Find where the given text appears and provide that cell's center as (x, y) coordinate. 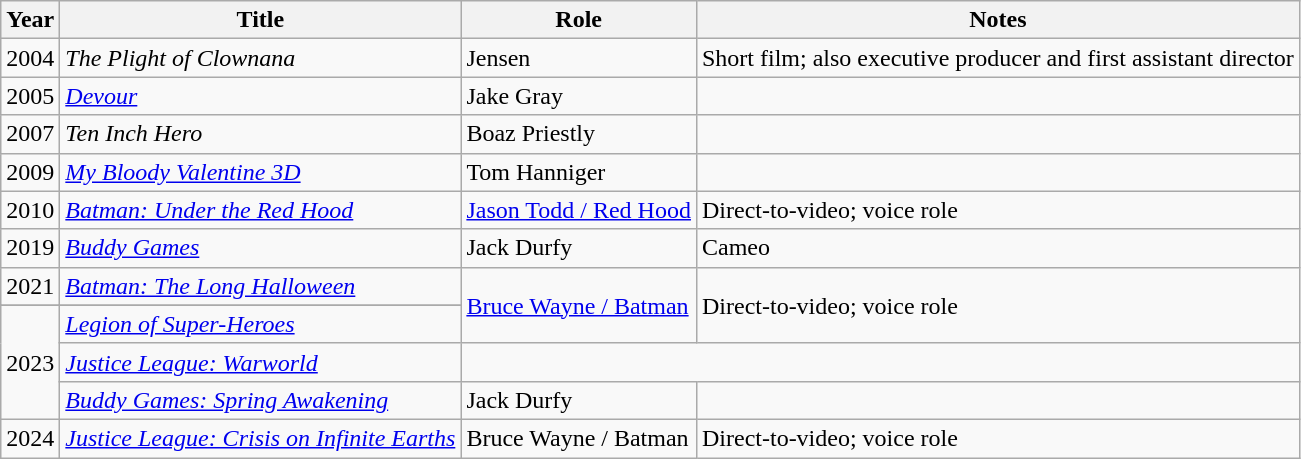
Role (579, 20)
2024 (30, 438)
Justice League: Crisis on Infinite Earths (260, 438)
Boaz Priestly (579, 134)
Short film; also executive producer and first assistant director (998, 58)
Justice League: Warworld (260, 362)
Batman: Under the Red Hood (260, 210)
Jason Todd / Red Hood (579, 210)
Buddy Games: Spring Awakening (260, 400)
2023 (30, 362)
My Bloody Valentine 3D (260, 172)
2010 (30, 210)
Batman: The Long Halloween (260, 286)
Ten Inch Hero (260, 134)
2007 (30, 134)
2005 (30, 96)
2019 (30, 248)
Buddy Games (260, 248)
Devour (260, 96)
Cameo (998, 248)
2009 (30, 172)
Legion of Super-Heroes (260, 324)
Jensen (579, 58)
The Plight of Clownana (260, 58)
2004 (30, 58)
Notes (998, 20)
Tom Hanniger (579, 172)
Jake Gray (579, 96)
Title (260, 20)
2021 (30, 286)
Year (30, 20)
